Return (X, Y) of the center of cell containing provided text 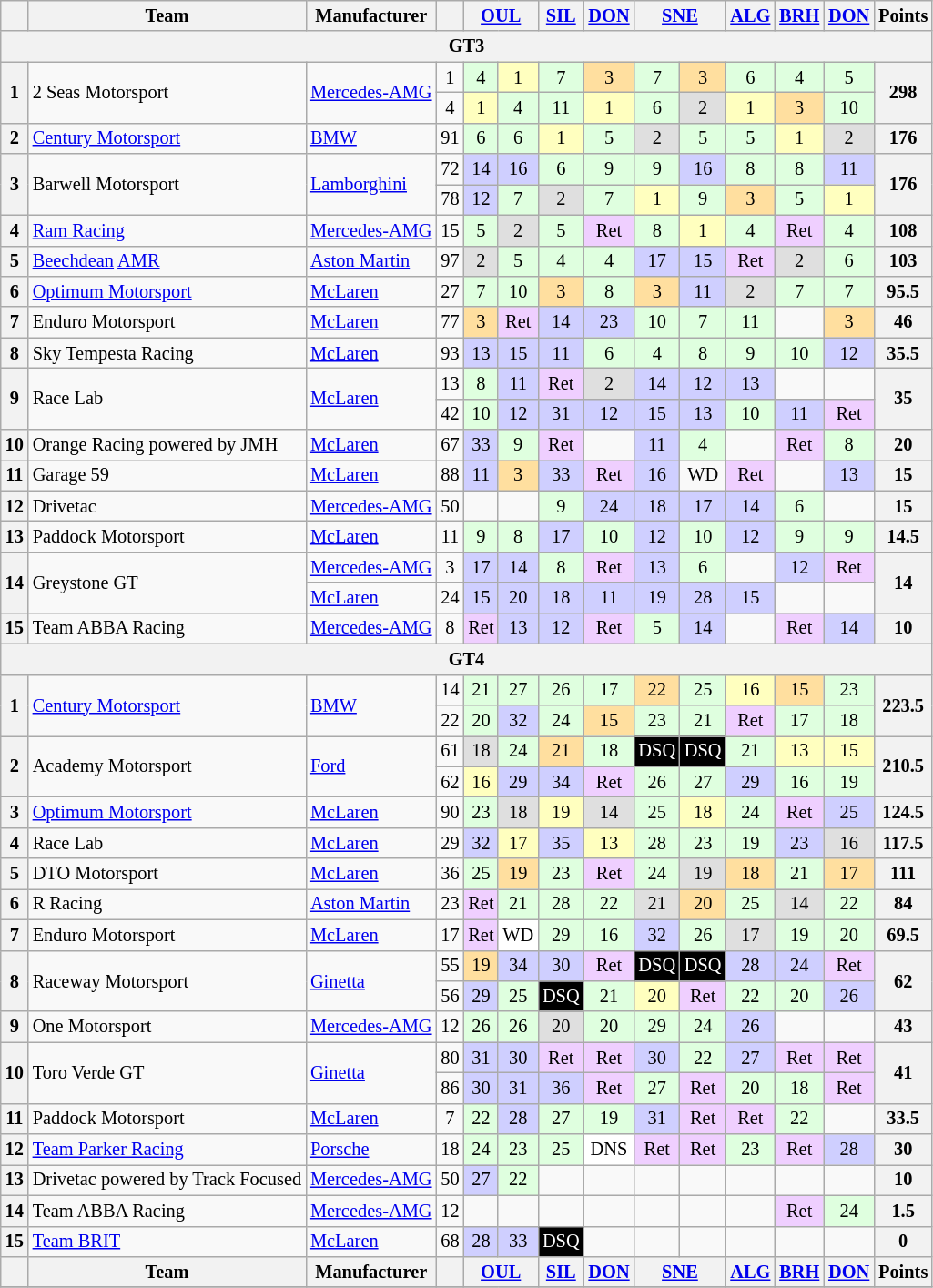
41 (903, 1072)
Barwell Motorsport (167, 184)
78 (450, 199)
GT4 (466, 659)
Team BRIT (167, 1242)
DNS (610, 1150)
103 (903, 261)
Ram Racing (167, 230)
298 (903, 93)
80 (450, 1058)
77 (450, 322)
97 (450, 261)
Greystone GT (167, 583)
33.5 (903, 1119)
93 (450, 353)
GT3 (466, 46)
61 (450, 751)
Drivetac powered by Track Focused (167, 1180)
42 (450, 414)
Orange Racing powered by JMH (167, 445)
69.5 (903, 935)
86 (450, 1088)
One Motorsport (167, 1027)
35.5 (903, 353)
1.5 (903, 1211)
Academy Motorsport (167, 766)
Drivetac (167, 506)
55 (450, 966)
Lamborghini (371, 184)
0 (903, 1242)
88 (450, 475)
14.5 (903, 536)
Porsche (371, 1150)
Beechdean AMR (167, 261)
Toro Verde GT (167, 1072)
124.5 (903, 812)
90 (450, 812)
Ford (371, 766)
Garage 59 (167, 475)
111 (903, 874)
84 (903, 904)
R Racing (167, 904)
72 (450, 169)
43 (903, 1027)
91 (450, 138)
223.5 (903, 705)
46 (903, 322)
117.5 (903, 843)
DTO Motorsport (167, 874)
Sky Tempesta Racing (167, 353)
56 (450, 996)
Team Parker Racing (167, 1150)
2 Seas Motorsport (167, 93)
Raceway Motorsport (167, 981)
210.5 (903, 766)
95.5 (903, 291)
68 (450, 1242)
108 (903, 230)
67 (450, 445)
